Detect which cell encompasses the target text, then output its [x, y] center coordinate. 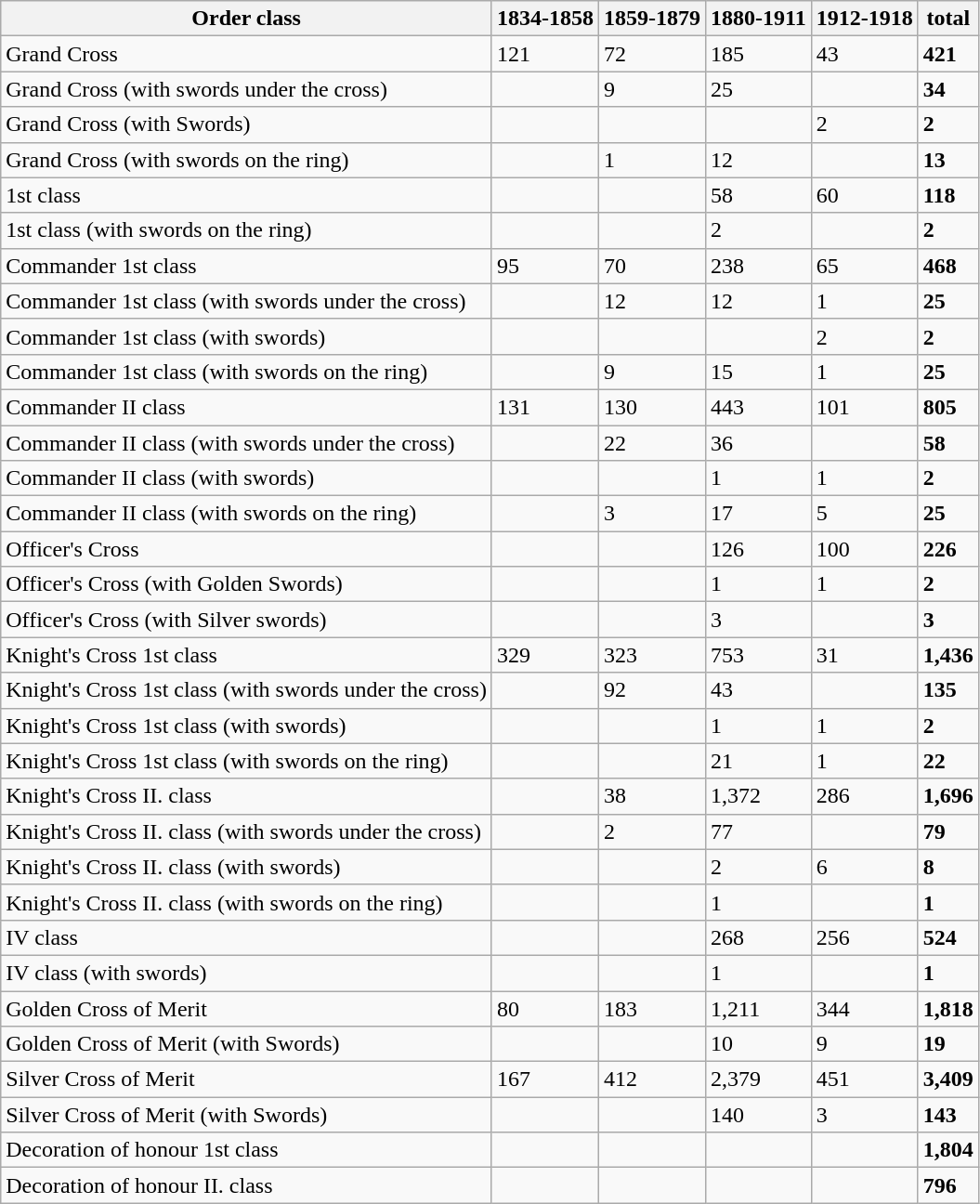
1,696 [947, 796]
15 [759, 372]
126 [759, 549]
796 [947, 1185]
65 [864, 266]
IV class (with swords) [247, 973]
17 [759, 514]
IV class [247, 937]
6 [864, 867]
72 [652, 54]
Officer's Cross (with Golden Swords) [247, 584]
10 [759, 1044]
Order class [247, 19]
Knight's Cross II. class (with swords on the ring) [247, 902]
1st class [247, 195]
1,818 [947, 1008]
Knight's Cross 1st class [247, 655]
80 [544, 1008]
Knight's Cross 1st class (with swords) [247, 726]
Decoration of honour 1st class [247, 1150]
286 [864, 796]
2,379 [759, 1080]
Knight's Cross II. class (with swords under the cross) [247, 831]
Grand Cross (with Swords) [247, 124]
Golden Cross of Merit [247, 1008]
19 [947, 1044]
36 [759, 443]
1912-1918 [864, 19]
238 [759, 266]
38 [652, 796]
1859-1879 [652, 19]
Commander 1st class (with swords on the ring) [247, 372]
5 [864, 514]
70 [652, 266]
Commander II class [247, 407]
total [947, 19]
Knight's Cross 1st class (with swords under the cross) [247, 690]
60 [864, 195]
226 [947, 549]
79 [947, 831]
31 [864, 655]
323 [652, 655]
1,804 [947, 1150]
256 [864, 937]
1834-1858 [544, 19]
101 [864, 407]
Silver Cross of Merit [247, 1080]
412 [652, 1080]
Commander 1st class (with swords under the cross) [247, 301]
3,409 [947, 1080]
Silver Cross of Merit (with Swords) [247, 1115]
Golden Cross of Merit (with Swords) [247, 1044]
1880-1911 [759, 19]
95 [544, 266]
Officer's Cross [247, 549]
Commander II class (with swords under the cross) [247, 443]
1,372 [759, 796]
753 [759, 655]
443 [759, 407]
421 [947, 54]
92 [652, 690]
135 [947, 690]
34 [947, 89]
Commander II class (with swords on the ring) [247, 514]
451 [864, 1080]
100 [864, 549]
Decoration of honour II. class [247, 1185]
21 [759, 761]
118 [947, 195]
Grand Cross (with swords under the cross) [247, 89]
183 [652, 1008]
344 [864, 1008]
Grand Cross (with swords on the ring) [247, 160]
268 [759, 937]
1,211 [759, 1008]
Commander 1st class (with swords) [247, 336]
130 [652, 407]
1,436 [947, 655]
805 [947, 407]
8 [947, 867]
Grand Cross [247, 54]
329 [544, 655]
Commander II class (with swords) [247, 478]
140 [759, 1115]
167 [544, 1080]
Knight's Cross II. class [247, 796]
1st class (with swords on the ring) [247, 230]
13 [947, 160]
143 [947, 1115]
Knight's Cross 1st class (with swords on the ring) [247, 761]
Knight's Cross II. class (with swords) [247, 867]
Officer's Cross (with Silver swords) [247, 620]
131 [544, 407]
Commander 1st class [247, 266]
468 [947, 266]
77 [759, 831]
185 [759, 54]
524 [947, 937]
121 [544, 54]
